Return the [x, y] coordinate for the center point of the cell that contains the specified text.  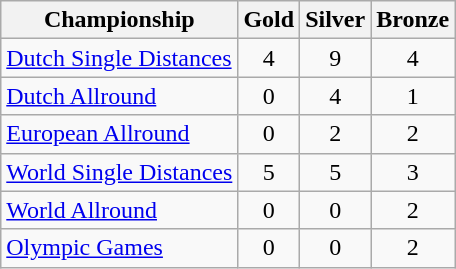
Dutch Allround [120, 96]
World Allround [120, 210]
Championship [120, 20]
European Allround [120, 134]
Gold [269, 20]
1 [413, 96]
3 [413, 172]
Dutch Single Distances [120, 58]
Bronze [413, 20]
Silver [336, 20]
World Single Distances [120, 172]
9 [336, 58]
Olympic Games [120, 248]
